Return the (x, y) coordinate for the center point of the cell that contains the specified text.  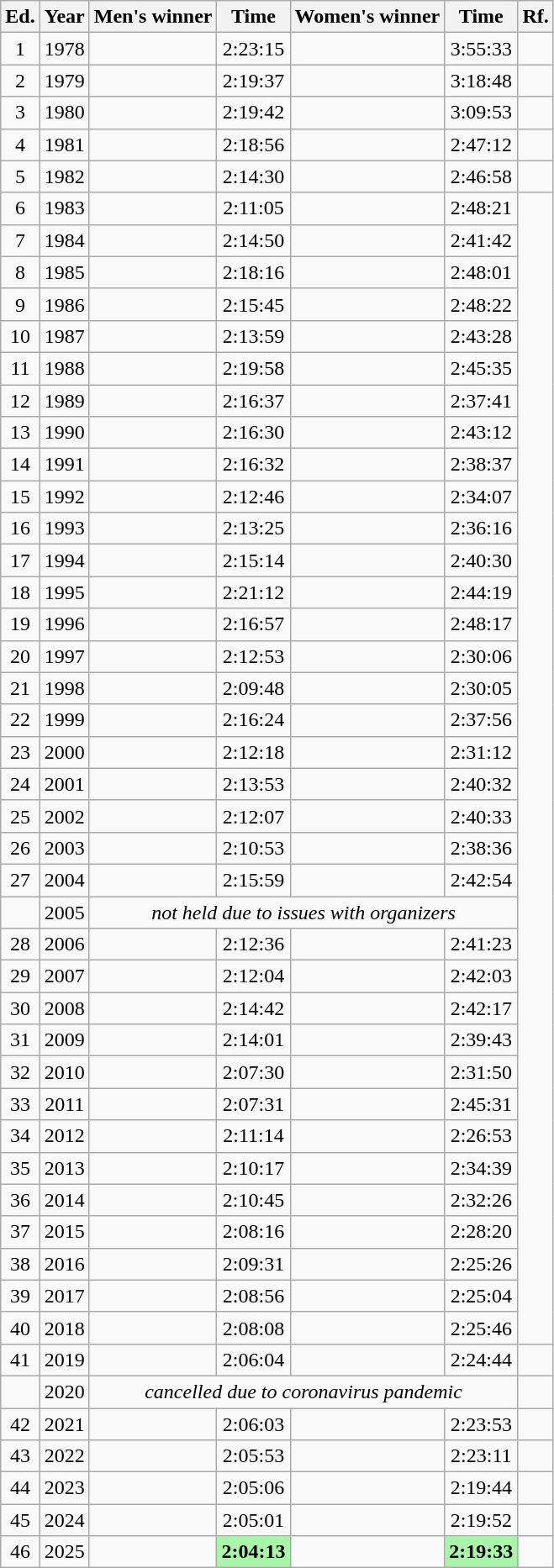
46 (20, 1552)
32 (20, 1072)
2:10:17 (254, 1168)
10 (20, 336)
2:14:01 (254, 1040)
44 (20, 1488)
Year (64, 17)
5 (20, 176)
2:21:12 (254, 592)
2:13:59 (254, 336)
35 (20, 1168)
2:36:16 (481, 529)
2:12:53 (254, 656)
2:15:59 (254, 880)
18 (20, 592)
43 (20, 1456)
2:25:26 (481, 1264)
1983 (64, 208)
33 (20, 1104)
2:31:12 (481, 752)
45 (20, 1520)
21 (20, 688)
2:32:26 (481, 1200)
1987 (64, 336)
2008 (64, 1008)
2:14:50 (254, 240)
2015 (64, 1232)
2:04:13 (254, 1552)
2:48:17 (481, 624)
27 (20, 880)
1978 (64, 49)
2:43:28 (481, 336)
2:08:56 (254, 1296)
2:12:18 (254, 752)
2:19:58 (254, 368)
1996 (64, 624)
2:37:41 (481, 401)
2:40:33 (481, 816)
Rf. (536, 17)
2:07:30 (254, 1072)
Men's winner (153, 17)
2:09:31 (254, 1264)
2:18:16 (254, 272)
2023 (64, 1488)
2019 (64, 1360)
2001 (64, 784)
2:19:42 (254, 113)
1990 (64, 433)
25 (20, 816)
2:42:17 (481, 1008)
2011 (64, 1104)
not held due to issues with organizers (303, 912)
1991 (64, 465)
2:14:30 (254, 176)
2025 (64, 1552)
3 (20, 113)
2:26:53 (481, 1136)
3:18:48 (481, 81)
2:16:24 (254, 720)
2006 (64, 944)
2:23:15 (254, 49)
2:24:44 (481, 1360)
2:18:56 (254, 145)
23 (20, 752)
2:41:23 (481, 944)
2:12:46 (254, 497)
22 (20, 720)
2:23:11 (481, 1456)
1989 (64, 401)
2:16:37 (254, 401)
2:40:30 (481, 560)
30 (20, 1008)
17 (20, 560)
2002 (64, 816)
2:07:31 (254, 1104)
16 (20, 529)
2:19:33 (481, 1552)
2:34:07 (481, 497)
2:28:20 (481, 1232)
2:09:48 (254, 688)
14 (20, 465)
2013 (64, 1168)
1988 (64, 368)
11 (20, 368)
7 (20, 240)
2 (20, 81)
2016 (64, 1264)
2:16:30 (254, 433)
20 (20, 656)
2:16:32 (254, 465)
2:38:37 (481, 465)
2009 (64, 1040)
2003 (64, 848)
41 (20, 1360)
1981 (64, 145)
2:19:52 (481, 1520)
2:05:06 (254, 1488)
1982 (64, 176)
2:15:45 (254, 304)
2:12:04 (254, 976)
1993 (64, 529)
12 (20, 401)
2:14:42 (254, 1008)
1995 (64, 592)
2017 (64, 1296)
37 (20, 1232)
2:48:22 (481, 304)
2:38:36 (481, 848)
2:47:12 (481, 145)
4 (20, 145)
34 (20, 1136)
31 (20, 1040)
2:06:03 (254, 1424)
1998 (64, 688)
2:19:37 (254, 81)
2012 (64, 1136)
1997 (64, 656)
1984 (64, 240)
2:44:19 (481, 592)
9 (20, 304)
2018 (64, 1328)
2010 (64, 1072)
1 (20, 49)
2:11:14 (254, 1136)
2:31:50 (481, 1072)
2:39:43 (481, 1040)
1986 (64, 304)
29 (20, 976)
15 (20, 497)
28 (20, 944)
2:13:53 (254, 784)
2:46:58 (481, 176)
2:42:54 (481, 880)
1979 (64, 81)
2005 (64, 912)
1994 (64, 560)
8 (20, 272)
2:13:25 (254, 529)
36 (20, 1200)
26 (20, 848)
2:37:56 (481, 720)
1985 (64, 272)
2:05:01 (254, 1520)
2020 (64, 1392)
2:30:05 (481, 688)
2:06:04 (254, 1360)
2:45:31 (481, 1104)
2022 (64, 1456)
2014 (64, 1200)
1992 (64, 497)
2:30:06 (481, 656)
2004 (64, 880)
2:41:42 (481, 240)
2:10:45 (254, 1200)
24 (20, 784)
2:08:16 (254, 1232)
2:19:44 (481, 1488)
19 (20, 624)
2:34:39 (481, 1168)
2:45:35 (481, 368)
13 (20, 433)
3:55:33 (481, 49)
3:09:53 (481, 113)
2000 (64, 752)
2:08:08 (254, 1328)
2:12:36 (254, 944)
2:10:53 (254, 848)
2:25:46 (481, 1328)
2024 (64, 1520)
1980 (64, 113)
2:23:53 (481, 1424)
2:11:05 (254, 208)
42 (20, 1424)
2:48:01 (481, 272)
2:40:32 (481, 784)
2007 (64, 976)
Women's winner (367, 17)
39 (20, 1296)
1999 (64, 720)
Ed. (20, 17)
2:43:12 (481, 433)
2:42:03 (481, 976)
cancelled due to coronavirus pandemic (303, 1392)
38 (20, 1264)
6 (20, 208)
2:25:04 (481, 1296)
2:16:57 (254, 624)
2:15:14 (254, 560)
2:12:07 (254, 816)
2021 (64, 1424)
40 (20, 1328)
2:05:53 (254, 1456)
2:48:21 (481, 208)
